Return [X, Y] of the center of cell containing provided text 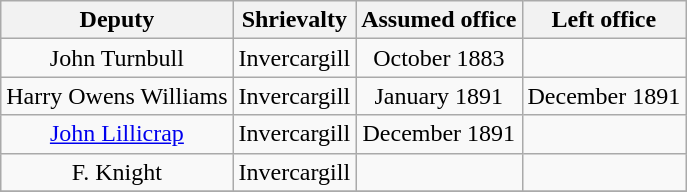
F. Knight [117, 172]
John Lillicrap [117, 134]
John Turnbull [117, 58]
Deputy [117, 20]
October 1883 [439, 58]
Shrievalty [294, 20]
January 1891 [439, 96]
Left office [604, 20]
Harry Owens Williams [117, 96]
Assumed office [439, 20]
